Search for the cell housing the specified text and yield its [x, y] center coordinate. 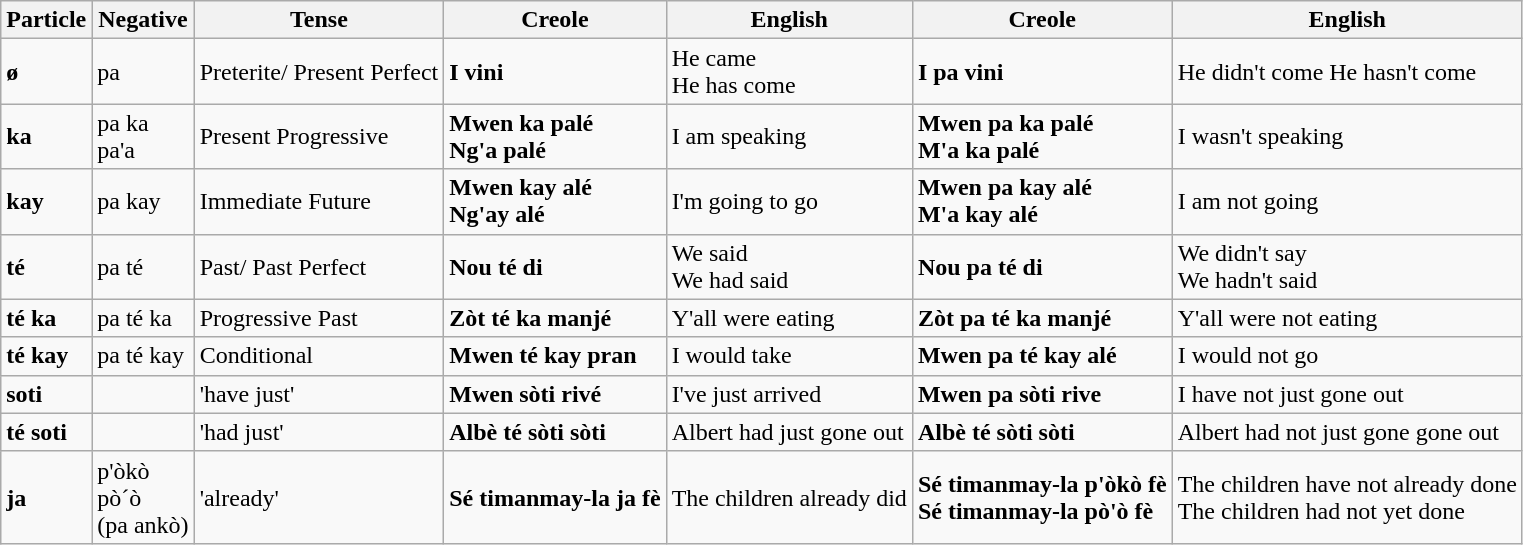
Tense [319, 20]
I would take [789, 356]
I am speaking [789, 136]
I would not go [1347, 356]
I vini [555, 72]
Y'all were eating [789, 318]
pa té [143, 266]
I've just arrived [789, 394]
Sé timanmay-la ja fè [555, 497]
Conditional [319, 356]
He cameHe has come [789, 72]
Sé timanmay-la p'òkò fèSé timanmay-la pò'ò fè [1042, 497]
Mwen té kay pran [555, 356]
té [46, 266]
Mwen pa sòti rive [1042, 394]
Mwen sòti rivé [555, 394]
We didn't sayWe hadn't said [1347, 266]
I wasn't speaking [1347, 136]
'had just' [319, 432]
Mwen kay aléNg'ay alé [555, 202]
Progressive Past [319, 318]
p'òkòpò´ò(pa ankò) [143, 497]
té ka [46, 318]
Mwen pa ka paléM'a ka palé [1042, 136]
Nou pa té di [1042, 266]
pa kapa'a [143, 136]
Particle [46, 20]
Mwen ka paléNg'a palé [555, 136]
kay [46, 202]
ø [46, 72]
I have not just gone out [1347, 394]
He didn't come He hasn't come [1347, 72]
I pa vini [1042, 72]
soti [46, 394]
Past/ Past Perfect [319, 266]
Y'all were not eating [1347, 318]
Preterite/ Present Perfect [319, 72]
té kay [46, 356]
'have just' [319, 394]
Immediate Future [319, 202]
'already' [319, 497]
pa kay [143, 202]
The children already did [789, 497]
Negative [143, 20]
Present Progressive [319, 136]
The children have not already doneThe children had not yet done [1347, 497]
We saidWe had said [789, 266]
Albert had just gone out [789, 432]
Albert had not just gone gone out [1347, 432]
I am not going [1347, 202]
pa té ka [143, 318]
Zòt té ka manjé [555, 318]
pa [143, 72]
Zòt pa té ka manjé [1042, 318]
té soti [46, 432]
Nou té di [555, 266]
pa té kay [143, 356]
ja [46, 497]
Mwen pa té kay alé [1042, 356]
ka [46, 136]
I'm going to go [789, 202]
Mwen pa kay aléM'a kay alé [1042, 202]
